Provide the (X, Y) coordinate of the cell's center where the given text is located.  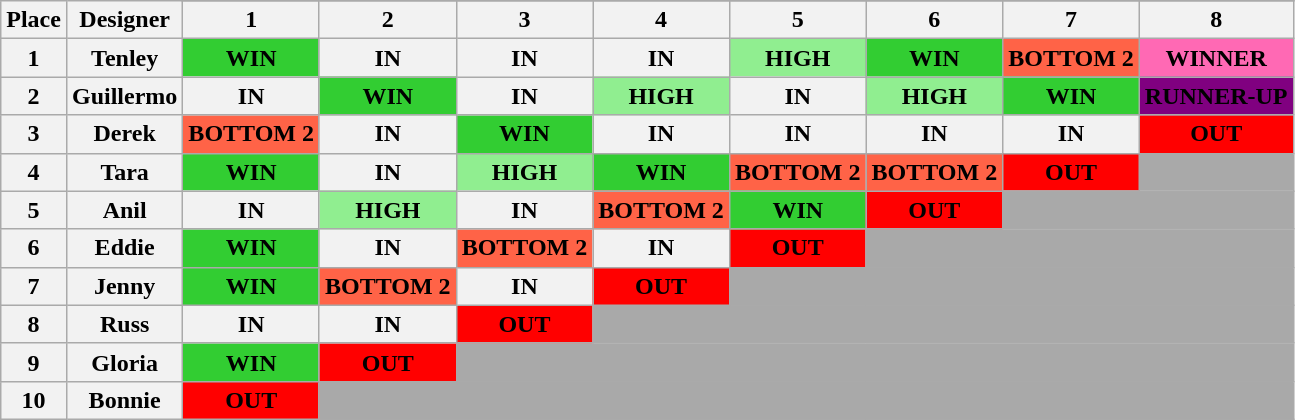
Anil (124, 210)
Place (34, 20)
10 (34, 400)
Bonnie (124, 400)
Russ (124, 324)
Gloria (124, 362)
Derek (124, 134)
WINNER (1216, 58)
Tara (124, 172)
RUNNER-UP (1216, 96)
Eddie (124, 248)
Designer (124, 20)
9 (34, 362)
Tenley (124, 58)
Jenny (124, 286)
Guillermo (124, 96)
